Capture the cell that displays the provided text and extract its (X, Y) central coordinate. 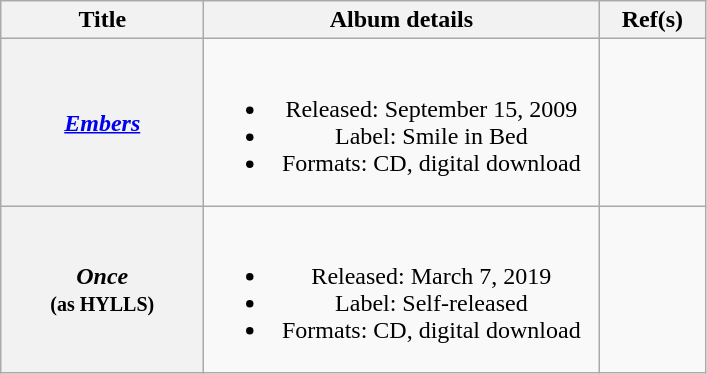
Album details (402, 20)
Ref(s) (652, 20)
Embers (102, 122)
Released: September 15, 2009Label: Smile in BedFormats: CD, digital download (402, 122)
Once(as HYLLS) (102, 290)
Title (102, 20)
Released: March 7, 2019Label: Self-releasedFormats: CD, digital download (402, 290)
